Search for the cell housing the specified text and yield its [x, y] center coordinate. 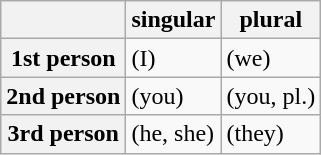
(you) [174, 96]
singular [174, 20]
plural [271, 20]
(I) [174, 58]
2nd person [64, 96]
3rd person [64, 134]
(they) [271, 134]
(you, pl.) [271, 96]
1st person [64, 58]
(he, she) [174, 134]
(we) [271, 58]
